Provide the [X, Y] coordinate of the cell's center where the given text is located.  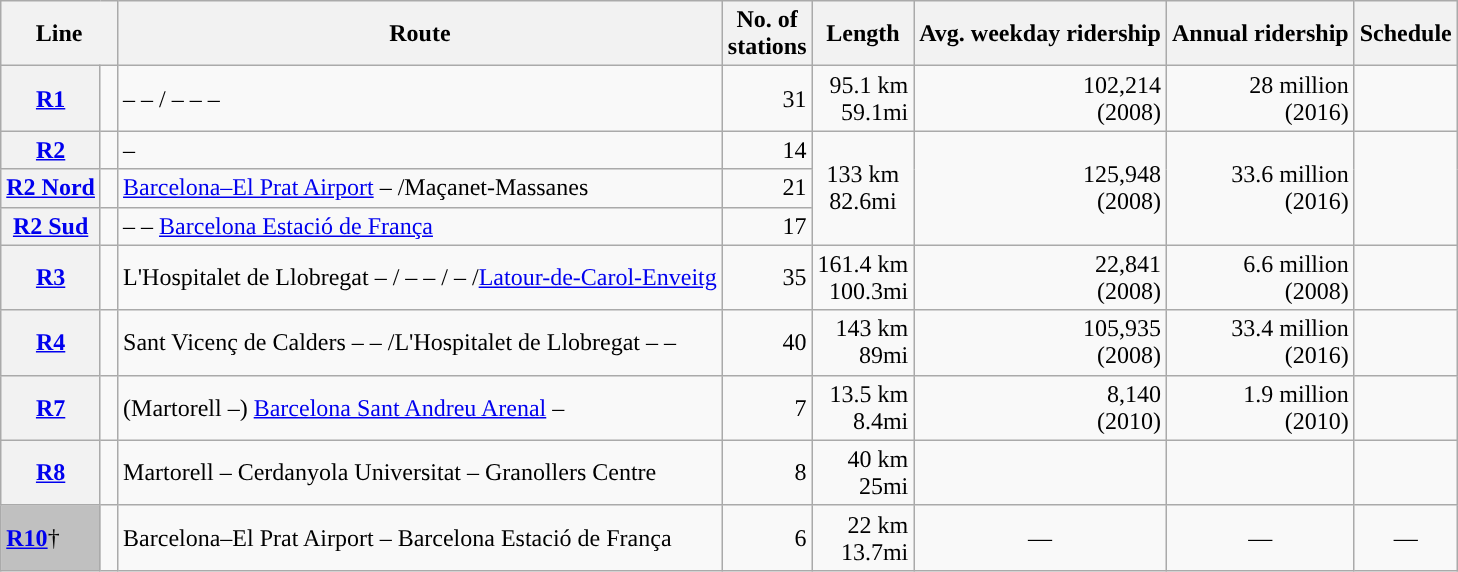
R2 Nord [51, 188]
7 [767, 408]
33.6 million (2016) [1260, 188]
14 [767, 150]
22 km13.7mi [863, 538]
R4 [51, 342]
R2 Sud [51, 226]
Barcelona–El Prat Airport – /Maçanet-Massanes [420, 188]
Martorell – Cerdanyola Universitat – Granollers Centre [420, 472]
133 km82.6mi [863, 188]
R2 [51, 150]
Annual ridership [1260, 34]
– – Barcelona Estació de França [420, 226]
– – / – – – [420, 98]
Length [863, 34]
R8 [51, 472]
Line [60, 34]
Avg. weekday ridership [1040, 34]
R3 [51, 278]
31 [767, 98]
Route [420, 34]
No. ofstations [767, 34]
1.9 million (2010) [1260, 408]
17 [767, 226]
28 million (2016) [1260, 98]
40 [767, 342]
– [420, 150]
Sant Vicenç de Calders – – /L'Hospitalet de Llobregat – – [420, 342]
L'Hospitalet de Llobregat – / – – / – /Latour-de-Carol-Enveitg [420, 278]
21 [767, 188]
6 [767, 538]
33.4 million (2016) [1260, 342]
22,841 (2008) [1040, 278]
8 [767, 472]
R7 [51, 408]
40 km25mi [863, 472]
13.5 km8.4mi [863, 408]
102,214 (2008) [1040, 98]
R1 [51, 98]
161.4 km100.3mi [863, 278]
6.6 million (2008) [1260, 278]
8,140 (2010) [1040, 408]
Schedule [1406, 34]
125,948 (2008) [1040, 188]
(Martorell –) Barcelona Sant Andreu Arenal – [420, 408]
95.1 km59.1mi [863, 98]
105,935 (2008) [1040, 342]
Barcelona–El Prat Airport – Barcelona Estació de França [420, 538]
35 [767, 278]
R10† [51, 538]
143 km89mi [863, 342]
